Find where the given text appears and provide that cell's center as [X, Y] coordinate. 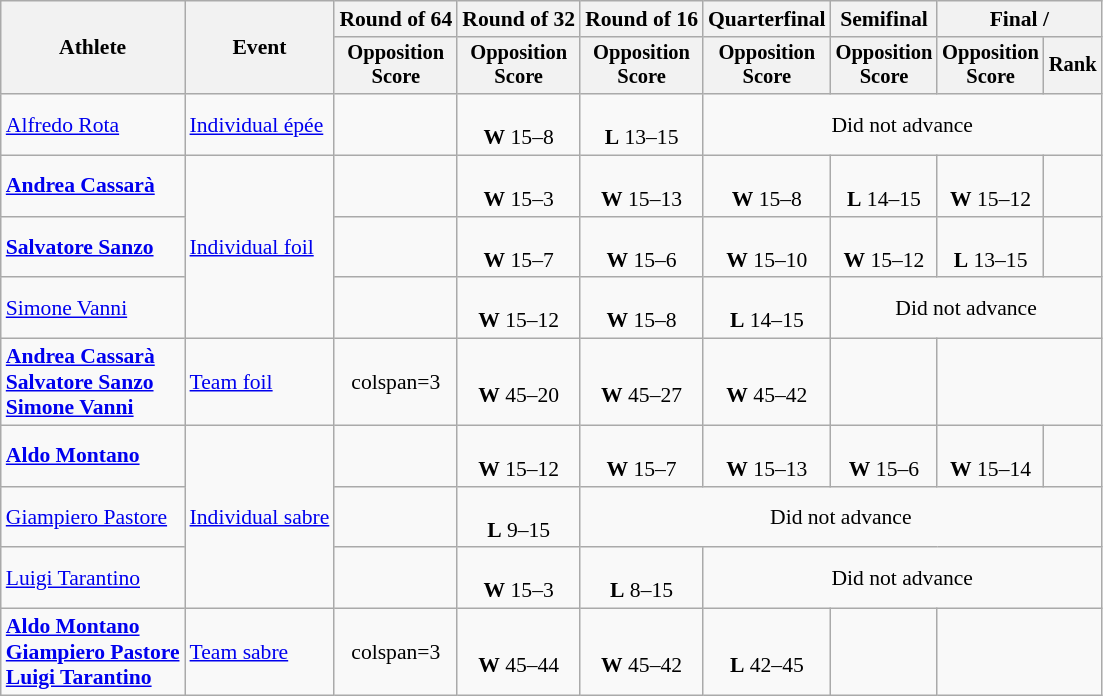
L 8–15 [642, 578]
Team foil [260, 382]
Salvatore Sanzo [93, 248]
Andrea CassaràSalvatore SanzoSimone Vanni [93, 382]
Individual sabre [260, 518]
Final / [1019, 19]
Aldo Montano [93, 456]
Giampiero Pastore [93, 518]
L 9–15 [518, 518]
Quarterfinal [767, 19]
W 15–10 [767, 248]
L 42–45 [767, 652]
Athlete [93, 48]
Rank [1073, 66]
Luigi Tarantino [93, 578]
Alfredo Rota [93, 124]
Event [260, 48]
Andrea Cassarà [93, 186]
W 45–44 [518, 652]
Individual épée [260, 124]
Semifinal [884, 19]
W 15–14 [990, 456]
W 45–20 [518, 382]
Round of 32 [518, 19]
Individual foil [260, 248]
Simone Vanni [93, 308]
Team sabre [260, 652]
Round of 64 [396, 19]
Aldo MontanoGiampiero PastoreLuigi Tarantino [93, 652]
W 45–27 [642, 382]
Round of 16 [642, 19]
